Provide the [x, y] coordinate of the cell's center where the given text is located.  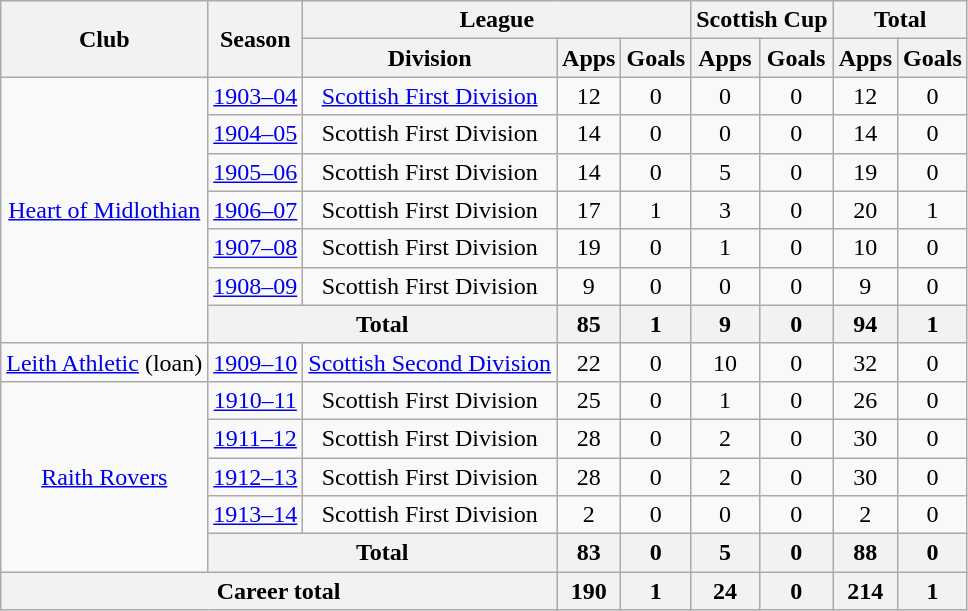
190 [589, 591]
1907–08 [256, 248]
Season [256, 39]
22 [589, 362]
Career total [279, 591]
94 [865, 324]
1909–10 [256, 362]
Scottish Cup [762, 20]
Heart of Midlothian [104, 210]
1904–05 [256, 134]
Scottish Second Division [430, 362]
88 [865, 553]
Raith Rovers [104, 476]
25 [589, 400]
214 [865, 591]
1910–11 [256, 400]
1912–13 [256, 477]
17 [589, 210]
24 [725, 591]
3 [725, 210]
83 [589, 553]
Leith Athletic (loan) [104, 362]
Division [430, 58]
1908–09 [256, 286]
20 [865, 210]
League [497, 20]
26 [865, 400]
1911–12 [256, 438]
85 [589, 324]
Club [104, 39]
1906–07 [256, 210]
1905–06 [256, 172]
1903–04 [256, 96]
32 [865, 362]
1913–14 [256, 515]
